Identify which cell holds the provided text, then report its [X, Y] central coordinate. 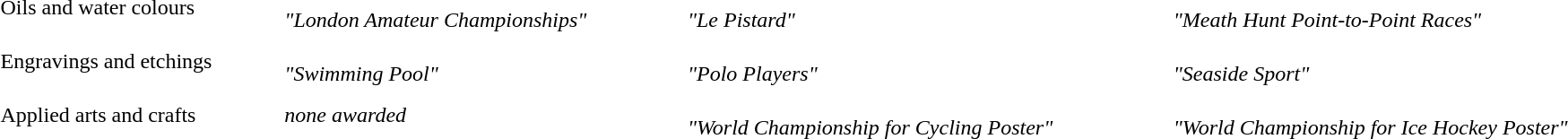
"Polo Players" [927, 61]
"Swimming Pool" [484, 61]
